For the text-containing cell, return its midpoint in [X, Y] coordinate format. 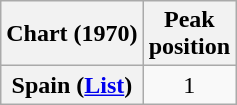
Chart (1970) [72, 34]
Spain (List) [72, 85]
1 [189, 85]
Peakposition [189, 34]
